Scan for the cell matching the given text and deliver its [x, y] coordinate at center. 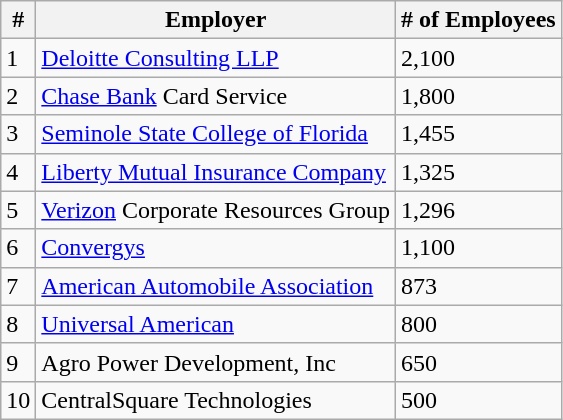
1,100 [478, 248]
2,100 [478, 58]
1,455 [478, 134]
Convergys [216, 248]
Employer [216, 20]
# of Employees [478, 20]
1 [18, 58]
1,800 [478, 96]
7 [18, 286]
873 [478, 286]
# [18, 20]
Chase Bank Card Service [216, 96]
Seminole State College of Florida [216, 134]
10 [18, 400]
Verizon Corporate Resources Group [216, 210]
3 [18, 134]
8 [18, 324]
6 [18, 248]
Universal American [216, 324]
650 [478, 362]
500 [478, 400]
5 [18, 210]
1,325 [478, 172]
Deloitte Consulting LLP [216, 58]
American Automobile Association [216, 286]
9 [18, 362]
CentralSquare Technologies [216, 400]
Agro Power Development, Inc [216, 362]
1,296 [478, 210]
4 [18, 172]
800 [478, 324]
Liberty Mutual Insurance Company [216, 172]
2 [18, 96]
